Scan for the cell matching the given text and deliver its [x, y] coordinate at center. 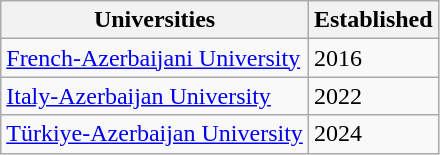
French-Azerbaijani University [155, 58]
2022 [373, 96]
Established [373, 20]
Italy-Azerbaijan University [155, 96]
Türkiye-Azerbaijan University [155, 134]
2024 [373, 134]
2016 [373, 58]
Universities [155, 20]
